Identify which cell holds the provided text, then report its (x, y) central coordinate. 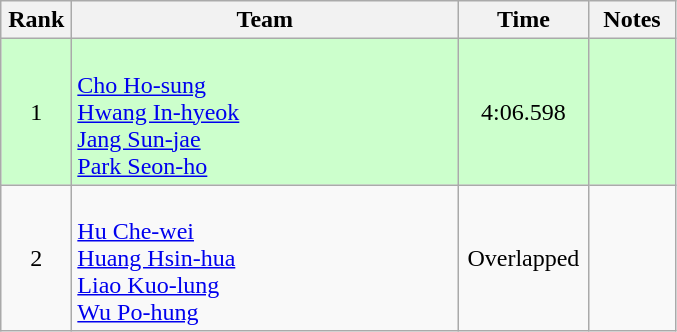
Team (265, 20)
Overlapped (524, 258)
4:06.598 (524, 112)
Rank (36, 20)
Hu Che-weiHuang Hsin-huaLiao Kuo-lungWu Po-hung (265, 258)
Cho Ho-sungHwang In-hyeokJang Sun-jaePark Seon-ho (265, 112)
2 (36, 258)
Time (524, 20)
Notes (632, 20)
1 (36, 112)
